Capture the cell that displays the provided text and extract its (X, Y) central coordinate. 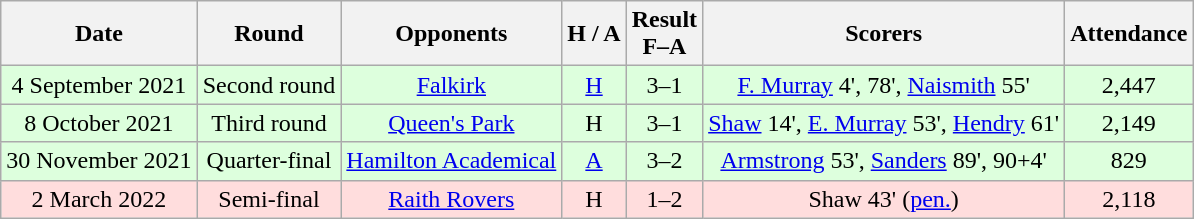
Second round (269, 85)
2 March 2022 (99, 199)
ResultF–A (664, 34)
Shaw 43' (pen.) (884, 199)
Round (269, 34)
Third round (269, 123)
Semi-final (269, 199)
Date (99, 34)
829 (1129, 161)
H / A (594, 34)
4 September 2021 (99, 85)
3–2 (664, 161)
Armstrong 53', Sanders 89', 90+4' (884, 161)
2,118 (1129, 199)
2,149 (1129, 123)
Attendance (1129, 34)
Queen's Park (452, 123)
F. Murray 4', 78', Naismith 55' (884, 85)
Shaw 14', E. Murray 53', Hendry 61' (884, 123)
Scorers (884, 34)
Raith Rovers (452, 199)
Opponents (452, 34)
A (594, 161)
Hamilton Academical (452, 161)
2,447 (1129, 85)
8 October 2021 (99, 123)
Falkirk (452, 85)
Quarter-final (269, 161)
30 November 2021 (99, 161)
1–2 (664, 199)
